Return (X, Y) of the center of cell containing provided text 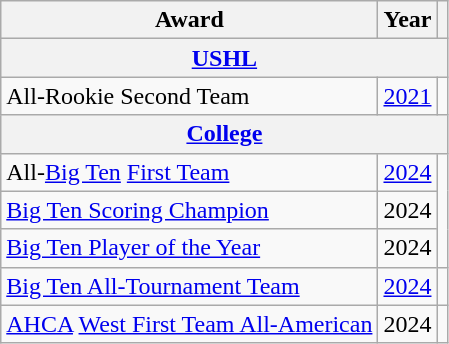
Big Ten Player of the Year (190, 248)
USHL (224, 58)
Big Ten Scoring Champion (190, 210)
All-Big Ten First Team (190, 172)
College (224, 134)
Year (408, 20)
Award (190, 20)
Big Ten All-Tournament Team (190, 286)
All-Rookie Second Team (190, 96)
AHCA West First Team All-American (190, 324)
2021 (408, 96)
